Scan for the cell matching the given text and deliver its (x, y) coordinate at center. 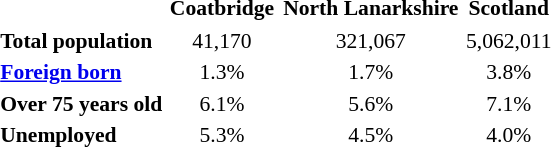
1.7% (370, 72)
41,170 (222, 40)
5.6% (370, 104)
6.1% (222, 104)
1.3% (222, 72)
321,067 (370, 40)
